Identify which cell holds the provided text, then report its [X, Y] central coordinate. 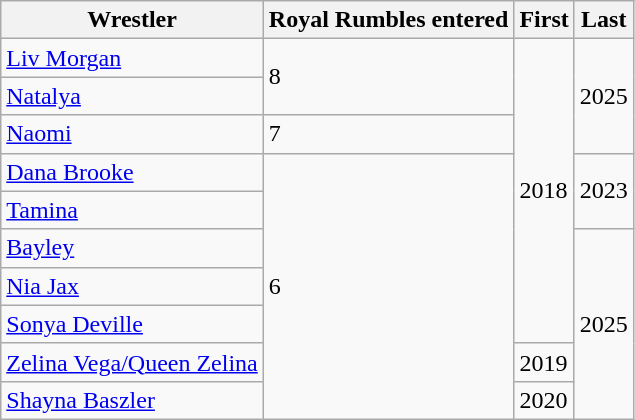
Last [604, 20]
2018 [544, 191]
8 [388, 77]
Naomi [132, 134]
Dana Brooke [132, 172]
Liv Morgan [132, 58]
First [544, 20]
Sonya Deville [132, 324]
2020 [544, 400]
Royal Rumbles entered [388, 20]
7 [388, 134]
Nia Jax [132, 286]
Shayna Baszler [132, 400]
2023 [604, 191]
Natalya [132, 96]
6 [388, 286]
2019 [544, 362]
Zelina Vega/Queen Zelina [132, 362]
Tamina [132, 210]
Wrestler [132, 20]
Bayley [132, 248]
